Search for the cell housing the specified text and yield its (x, y) center coordinate. 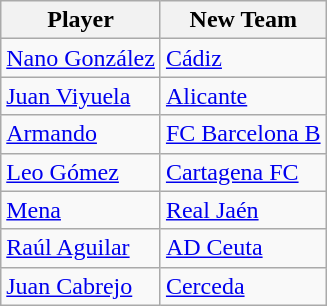
Cartagena FC (243, 172)
AD Ceuta (243, 248)
FC Barcelona B (243, 134)
Juan Cabrejo (81, 286)
Juan Viyuela (81, 96)
Player (81, 20)
Real Jaén (243, 210)
New Team (243, 20)
Leo Gómez (81, 172)
Raúl Aguilar (81, 248)
Mena (81, 210)
Alicante (243, 96)
Cádiz (243, 58)
Armando (81, 134)
Cerceda (243, 286)
Nano González (81, 58)
